Determine the [x, y] coordinate at the center of the cell enclosing the given text.  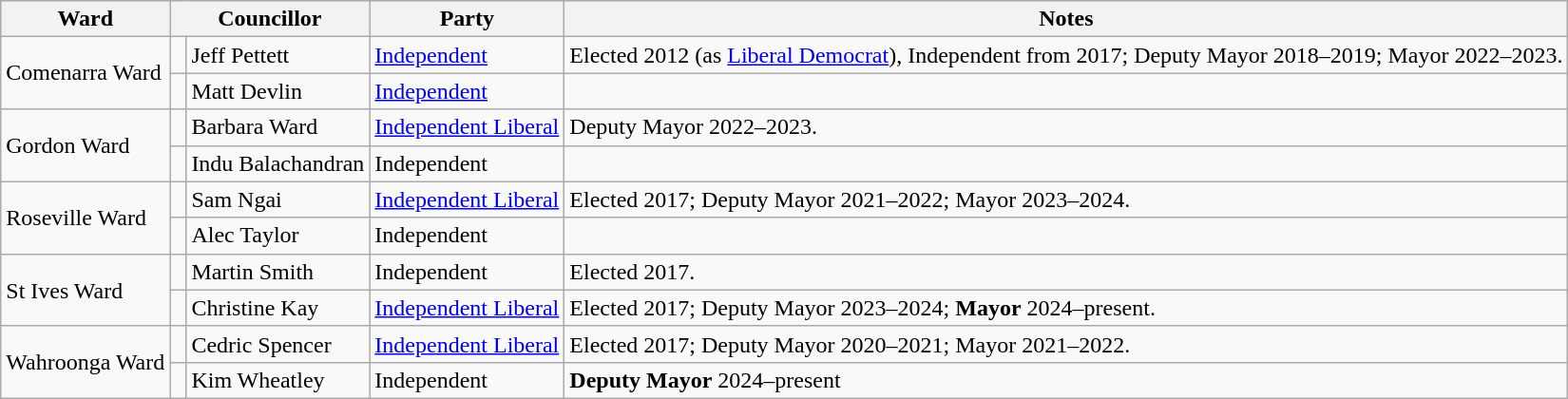
Sam Ngai [277, 199]
Elected 2017; Deputy Mayor 2023–2024; Mayor 2024–present. [1066, 308]
Barbara Ward [277, 127]
Alec Taylor [277, 236]
Indu Balachandran [277, 163]
Deputy Mayor 2022–2023. [1066, 127]
Martin Smith [277, 272]
Elected 2017; Deputy Mayor 2020–2021; Mayor 2021–2022. [1066, 344]
Matt Devlin [277, 91]
Wahroonga Ward [86, 362]
Councillor [270, 19]
Ward [86, 19]
Kim Wheatley [277, 380]
Elected 2017. [1066, 272]
Roseville Ward [86, 218]
Gordon Ward [86, 145]
Notes [1066, 19]
Comenarra Ward [86, 73]
St Ives Ward [86, 290]
Elected 2012 (as Liberal Democrat), Independent from 2017; Deputy Mayor 2018–2019; Mayor 2022–2023. [1066, 55]
Party [468, 19]
Christine Kay [277, 308]
Elected 2017; Deputy Mayor 2021–2022; Mayor 2023–2024. [1066, 199]
Deputy Mayor 2024–present [1066, 380]
Jeff Pettett [277, 55]
Cedric Spencer [277, 344]
